Pinpoint the cell where the given text exists, returning its [X, Y] midpoint coordinate. 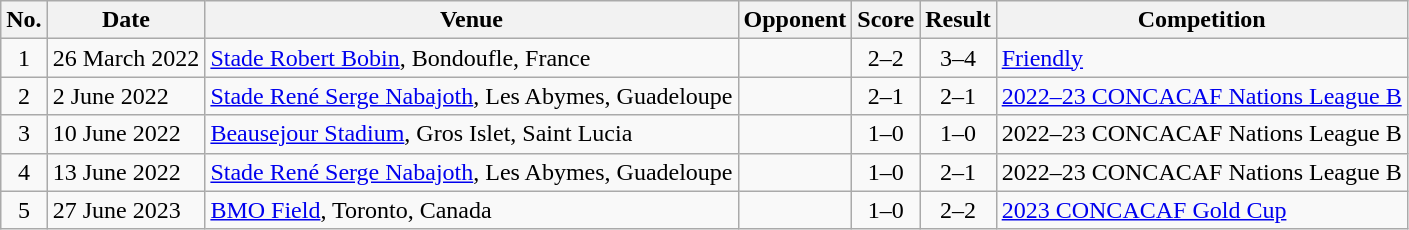
3–4 [958, 58]
No. [24, 20]
1 [24, 58]
2 June 2022 [126, 96]
Competition [1202, 20]
2 [24, 96]
5 [24, 210]
3 [24, 134]
Beausejour Stadium, Gros Islet, Saint Lucia [472, 134]
27 June 2023 [126, 210]
10 June 2022 [126, 134]
BMO Field, Toronto, Canada [472, 210]
4 [24, 172]
13 June 2022 [126, 172]
Date [126, 20]
2023 CONCACAF Gold Cup [1202, 210]
Stade Robert Bobin, Bondoufle, France [472, 58]
Result [958, 20]
Venue [472, 20]
Friendly [1202, 58]
Score [886, 20]
26 March 2022 [126, 58]
Opponent [795, 20]
